Scan for the cell matching the given text and deliver its (x, y) coordinate at center. 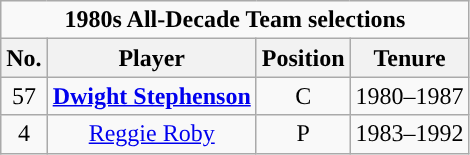
Player (152, 58)
1980s All-Decade Team selections (235, 20)
Position (303, 58)
C (303, 96)
Reggie Roby (152, 134)
Tenure (410, 58)
1983–1992 (410, 134)
No. (24, 58)
P (303, 134)
4 (24, 134)
1980–1987 (410, 96)
57 (24, 96)
Dwight Stephenson (152, 96)
